Extract the (X, Y) coordinate from the center of the cell holding the provided text.  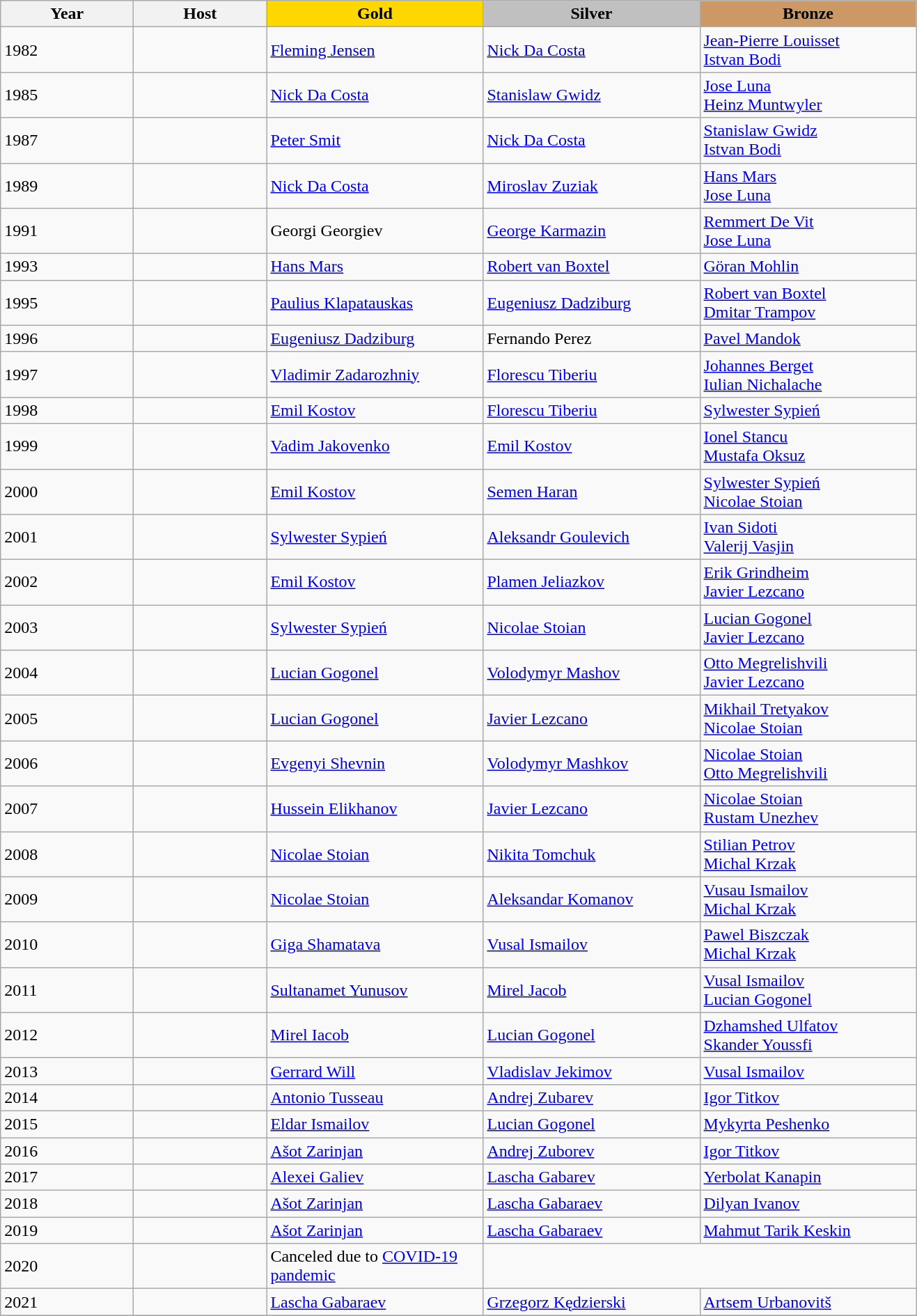
Jose Luna Heinz Muntwyler (808, 95)
Volodymyr Mashkov (592, 763)
Stanislaw Gwidz (592, 95)
2013 (67, 1071)
Otto Megrelishvili Javier Lezcano (808, 673)
2021 (67, 1302)
Lascha Gabarev (592, 1177)
2005 (67, 719)
Mirel Iacob (375, 1035)
1996 (67, 338)
Georgi Georgiev (375, 231)
Stanislaw Gwidz Istvan Bodi (808, 141)
Dilyan Ivanov (808, 1204)
Canceled due to COVID-19 pandemic (375, 1266)
2014 (67, 1097)
Mahmut Tarik Keskin (808, 1230)
Lucian Gogonel Javier Lezcano (808, 628)
Hans Mars Jose Luna (808, 185)
Volodymyr Mashov (592, 673)
1993 (67, 267)
1982 (67, 50)
Andrej Zubarev (592, 1097)
Jean-Pierre Louisset Istvan Bodi (808, 50)
Eldar Ismailov (375, 1124)
2000 (67, 492)
2012 (67, 1035)
Bronze (808, 14)
2003 (67, 628)
Miroslav Zuziak (592, 185)
Vladimir Zadarozhniy (375, 375)
Evgenyi Shevnin (375, 763)
2016 (67, 1151)
2006 (67, 763)
Pavel Mandok (808, 338)
Vadim Jakovenko (375, 446)
Nikita Tomchuk (592, 854)
2004 (67, 673)
Peter Smit (375, 141)
Göran Mohlin (808, 267)
1998 (67, 410)
Aleksandr Goulevich (592, 538)
2017 (67, 1177)
Robert van Boxtel Dmitar Trampov (808, 302)
2015 (67, 1124)
Year (67, 14)
Gold (375, 14)
Hans Mars (375, 267)
Vusau IsmailovMichal Krzak (808, 900)
2008 (67, 854)
Mikhail TretyakovNicolae Stoian (808, 719)
George Karmazin (592, 231)
Giga Shamatava (375, 944)
2020 (67, 1266)
Hussein Elikhanov (375, 809)
Aleksandar Komanov (592, 900)
1987 (67, 141)
Mirel Jacob (592, 990)
Silver (592, 14)
Robert van Boxtel (592, 267)
Vusal IsmailovLucian Gogonel (808, 990)
2009 (67, 900)
Alexei Galiev (375, 1177)
Antonio Tusseau (375, 1097)
2018 (67, 1204)
Yerbolat Kanapin (808, 1177)
Nicolae Stoian Rustam Unezhev (808, 809)
2010 (67, 944)
Sultanamet Yunusov (375, 990)
Vladislav Jekimov (592, 1071)
Ivan SidotiValerij Vasjin (808, 538)
Stilian PetrovMichal Krzak (808, 854)
Remmert De Vit Jose Luna (808, 231)
Ionel Stancu Mustafa Oksuz (808, 446)
1999 (67, 446)
1989 (67, 185)
1995 (67, 302)
Semen Haran (592, 492)
2019 (67, 1230)
Erik Grindheim Javier Lezcano (808, 582)
Host (201, 14)
1991 (67, 231)
Andrej Zuborev (592, 1151)
Nicolae Stoian Otto Megrelishvili (808, 763)
Paulius Klapatauskas (375, 302)
2002 (67, 582)
Johannes BergetIulian Nichalache (808, 375)
1997 (67, 375)
Grzegorz Kędzierski (592, 1302)
Gerrard Will (375, 1071)
Sylwester SypieńNicolae Stoian (808, 492)
Fleming Jensen (375, 50)
Pawel BiszczakMichal Krzak (808, 944)
Plamen Jeliazkov (592, 582)
Mykyrta Peshenko (808, 1124)
2007 (67, 809)
Artsem Urbanovitš (808, 1302)
Dzhamshed Ulfatov Skander Youssfi (808, 1035)
1985 (67, 95)
2001 (67, 538)
Fernando Perez (592, 338)
2011 (67, 990)
